Determine the (x, y) coordinate at the center of the cell enclosing the given text.  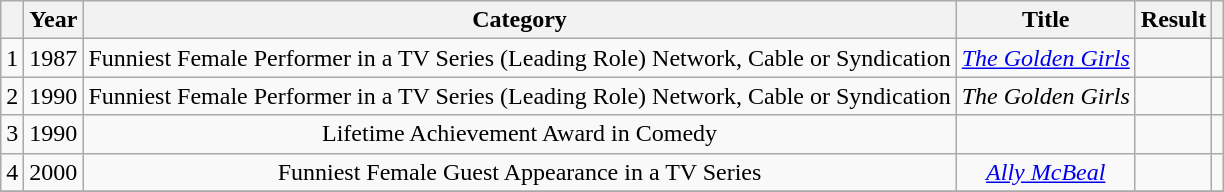
4 (12, 172)
Category (520, 20)
2 (12, 96)
Year (54, 20)
2000 (54, 172)
Title (1046, 20)
1 (12, 58)
1987 (54, 58)
Ally McBeal (1046, 172)
Funniest Female Guest Appearance in a TV Series (520, 172)
3 (12, 134)
Result (1173, 20)
Lifetime Achievement Award in Comedy (520, 134)
